Extract the (x, y) coordinate from the center of the cell holding the provided text.  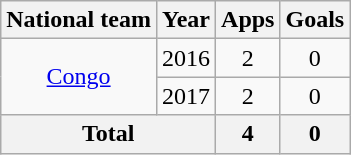
National team (79, 20)
2016 (186, 58)
Apps (248, 20)
Goals (315, 20)
Total (108, 134)
Congo (79, 77)
Year (186, 20)
4 (248, 134)
2017 (186, 96)
